From the cell containing the given text, extract its center point as [X, Y] coordinate. 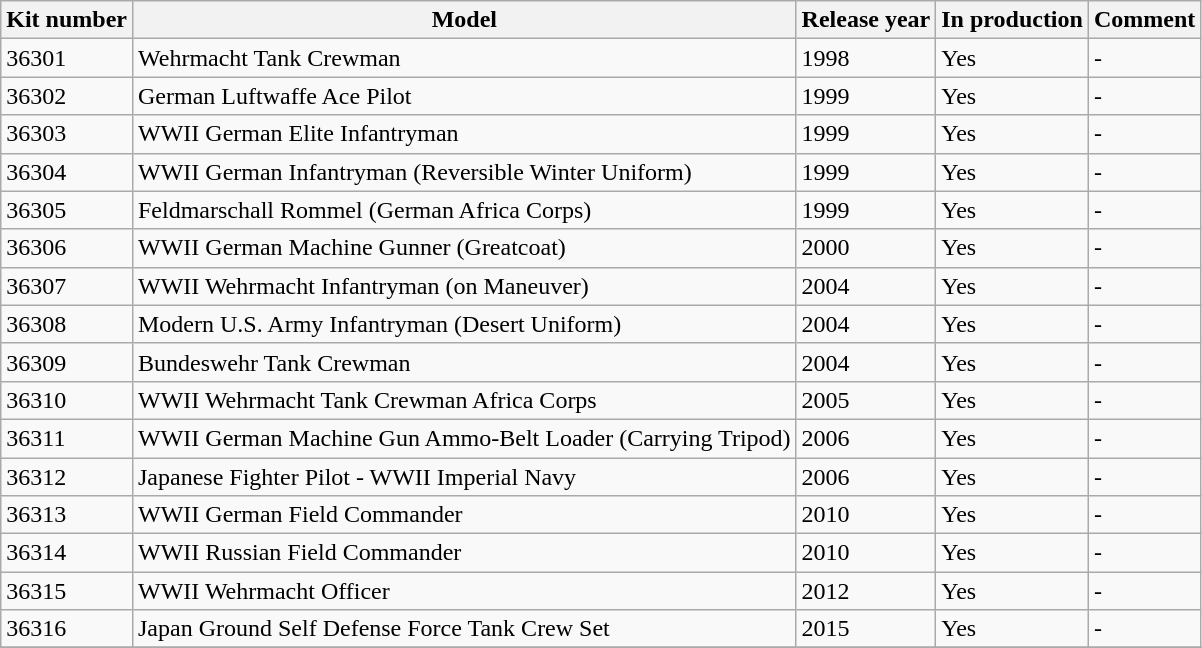
2012 [866, 591]
36301 [67, 58]
Japan Ground Self Defense Force Tank Crew Set [464, 629]
36310 [67, 400]
German Luftwaffe Ace Pilot [464, 96]
Japanese Fighter Pilot - WWII Imperial Navy [464, 477]
Model [464, 20]
36302 [67, 96]
36306 [67, 248]
36308 [67, 324]
WWII Wehrmacht Officer [464, 591]
Kit number [67, 20]
Wehrmacht Tank Crewman [464, 58]
2005 [866, 400]
WWII Wehrmacht Tank Crewman Africa Corps [464, 400]
36304 [67, 172]
36315 [67, 591]
In production [1012, 20]
Comment [1144, 20]
2000 [866, 248]
36309 [67, 362]
WWII Russian Field Commander [464, 553]
Release year [866, 20]
36312 [67, 477]
WWII German Field Commander [464, 515]
36313 [67, 515]
Bundeswehr Tank Crewman [464, 362]
36311 [67, 438]
WWII German Infantryman (Reversible Winter Uniform) [464, 172]
Feldmarschall Rommel (German Africa Corps) [464, 210]
36305 [67, 210]
1998 [866, 58]
WWII German Machine Gun Ammo-Belt Loader (Carrying Tripod) [464, 438]
36316 [67, 629]
WWII German Machine Gunner (Greatcoat) [464, 248]
Modern U.S. Army Infantryman (Desert Uniform) [464, 324]
WWII German Elite Infantryman [464, 134]
36314 [67, 553]
36307 [67, 286]
WWII Wehrmacht Infantryman (on Maneuver) [464, 286]
36303 [67, 134]
2015 [866, 629]
